Find where the given text appears and provide that cell's center as (x, y) coordinate. 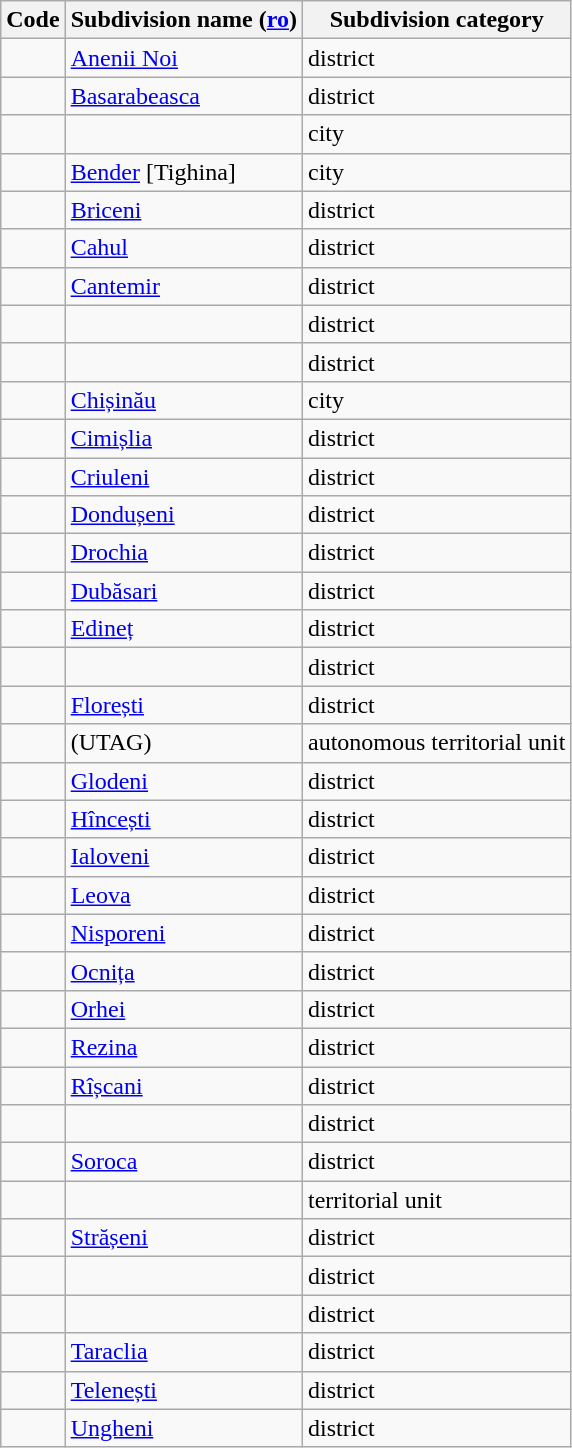
Subdivision name (ro) (184, 20)
Soroca (184, 1162)
Nisporeni (184, 933)
Florești (184, 705)
Chișinău (184, 400)
Briceni (184, 210)
Strășeni (184, 1238)
Basarabeasca (184, 96)
Criuleni (184, 477)
Cantemir (184, 286)
autonomous territorial unit (437, 743)
Cahul (184, 248)
Code (33, 20)
Dondușeni (184, 515)
Rezina (184, 1047)
Edineț (184, 629)
Rîșcani (184, 1085)
Orhei (184, 1009)
(UTAG) (184, 743)
Cimișlia (184, 438)
Subdivision category (437, 20)
Leova (184, 895)
Hîncești (184, 819)
Dubăsari (184, 591)
Telenești (184, 1390)
Ialoveni (184, 857)
Ocnița (184, 971)
Glodeni (184, 781)
Ungheni (184, 1428)
Drochia (184, 553)
Taraclia (184, 1352)
territorial unit (437, 1200)
Anenii Noi (184, 58)
Bender [Tighina] (184, 172)
